Locate the cell with the specified text and output its (x, y) center coordinate. 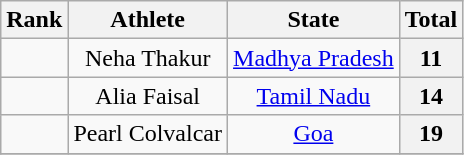
Tamil Nadu (314, 96)
Total (431, 20)
14 (431, 96)
Athlete (148, 20)
Goa (314, 134)
19 (431, 134)
Pearl Colvalcar (148, 134)
Alia Faisal (148, 96)
State (314, 20)
Neha Thakur (148, 58)
11 (431, 58)
Rank (34, 20)
Madhya Pradesh (314, 58)
